For the text-containing cell, return its midpoint in [x, y] coordinate format. 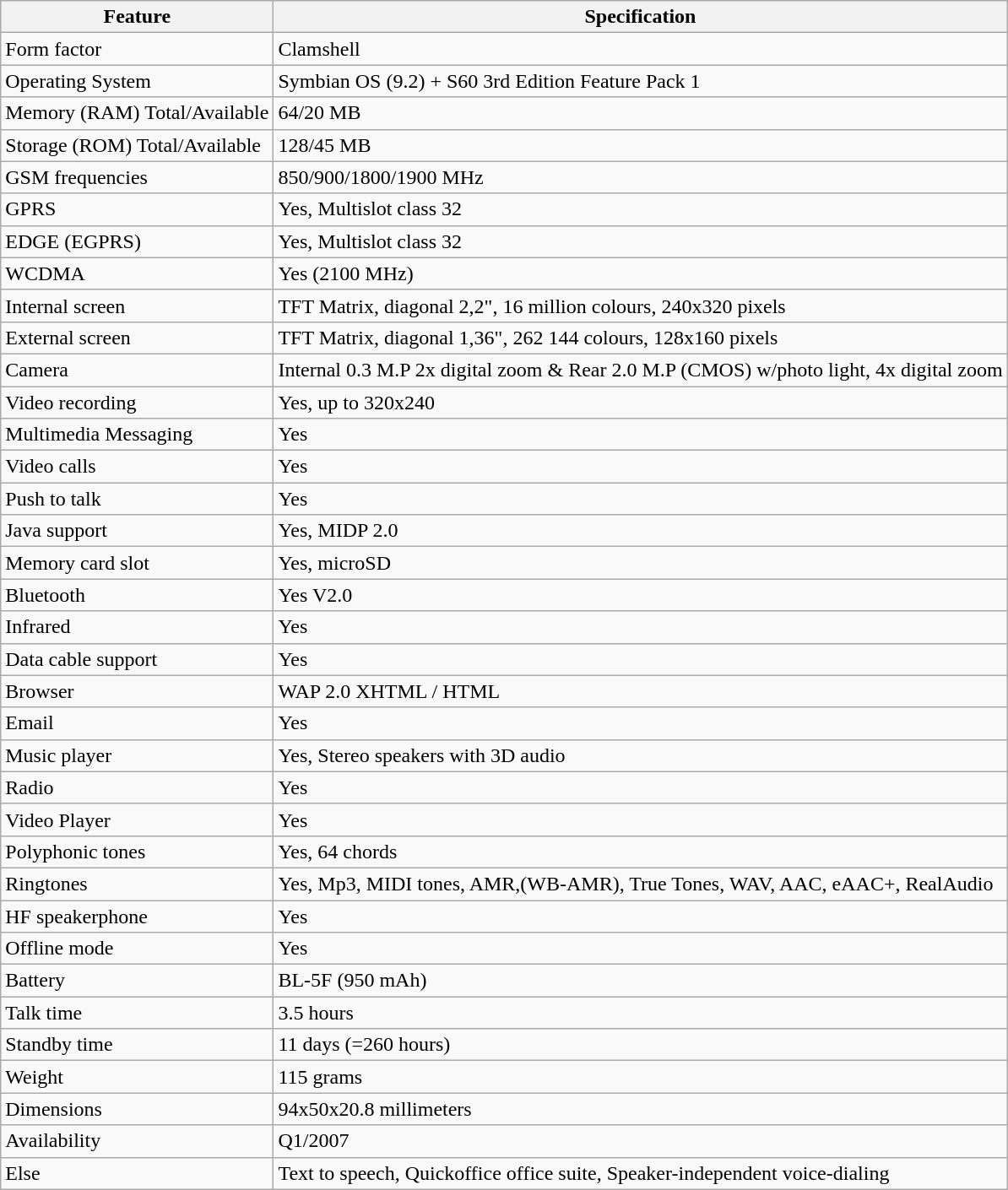
Polyphonic tones [137, 852]
GPRS [137, 209]
TFT Matrix, diagonal 1,36", 262 144 colours, 128x160 pixels [640, 338]
Weight [137, 1077]
Text to speech, Quickoffice office suite, Speaker-independent voice-dialing [640, 1173]
Yes, up to 320x240 [640, 403]
128/45 MB [640, 145]
Availability [137, 1141]
Ringtones [137, 884]
Internal 0.3 M.P 2x digital zoom & Rear 2.0 M.P (CMOS) w/photo light, 4x digital zoom [640, 370]
HF speakerphone [137, 916]
Data cable support [137, 659]
Symbian OS (9.2) + S60 3rd Edition Feature Pack 1 [640, 81]
Operating System [137, 81]
Java support [137, 531]
External screen [137, 338]
Yes, 64 chords [640, 852]
3.5 hours [640, 1013]
64/20 MB [640, 113]
Video calls [137, 467]
Offline mode [137, 949]
Else [137, 1173]
115 grams [640, 1077]
Video recording [137, 403]
Standby time [137, 1045]
TFT Matrix, diagonal 2,2", 16 million colours, 240x320 pixels [640, 306]
Radio [137, 787]
Specification [640, 17]
Yes, Mp3, MIDI tones, AMR,(WB-AMR), True Tones, WAV, AAC, eAAC+, RealAudio [640, 884]
GSM frequencies [137, 177]
Browser [137, 691]
Camera [137, 370]
Push to talk [137, 499]
Yes, MIDP 2.0 [640, 531]
94x50x20.8 millimeters [640, 1109]
WCDMA [137, 273]
11 days (=260 hours) [640, 1045]
Video Player [137, 819]
Email [137, 723]
Memory (RAM) Total/Available [137, 113]
Form factor [137, 49]
Q1/2007 [640, 1141]
WAP 2.0 XHTML / HTML [640, 691]
Yes (2100 MHz) [640, 273]
Battery [137, 981]
Memory card slot [137, 563]
Storage (ROM) Total/Available [137, 145]
Yes, microSD [640, 563]
EDGE (EGPRS) [137, 241]
Feature [137, 17]
Yes, Stereo speakers with 3D audio [640, 755]
Clamshell [640, 49]
Talk time [137, 1013]
Multimedia Messaging [137, 435]
850/900/1800/1900 MHz [640, 177]
Yes V2.0 [640, 595]
Dimensions [137, 1109]
Bluetooth [137, 595]
Infrared [137, 627]
Internal screen [137, 306]
BL-5F (950 mAh) [640, 981]
Music player [137, 755]
